Locate the cell with the specified text and output its (x, y) center coordinate. 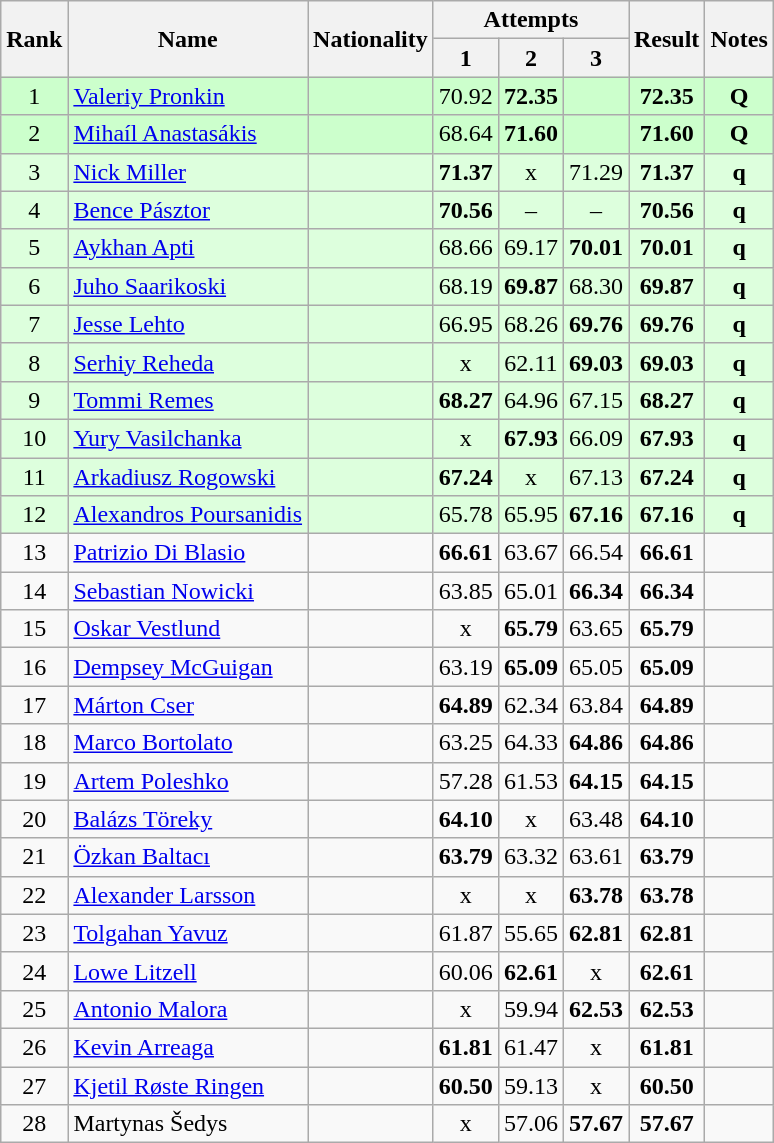
61.47 (530, 1047)
68.64 (466, 134)
65.78 (466, 515)
63.85 (466, 591)
63.65 (596, 629)
Dempsey McGuigan (188, 667)
Yury Vasilchanka (188, 438)
Nationality (371, 39)
65.05 (596, 667)
Patrizio Di Blasio (188, 553)
Bence Pásztor (188, 210)
12 (34, 515)
13 (34, 553)
60.06 (466, 971)
Name (188, 39)
19 (34, 781)
18 (34, 743)
68.19 (466, 286)
Tommi Remes (188, 400)
71.29 (596, 172)
Result (666, 39)
64.33 (530, 743)
Márton Cser (188, 705)
14 (34, 591)
Oskar Vestlund (188, 629)
Aykhan Apti (188, 248)
Nick Miller (188, 172)
69.17 (530, 248)
62.34 (530, 705)
55.65 (530, 933)
63.84 (596, 705)
11 (34, 477)
Alexander Larsson (188, 895)
20 (34, 819)
Serhiy Reheda (188, 362)
63.67 (530, 553)
63.25 (466, 743)
Tolgahan Yavuz (188, 933)
6 (34, 286)
64.96 (530, 400)
61.87 (466, 933)
59.94 (530, 1009)
Rank (34, 39)
4 (34, 210)
68.66 (466, 248)
27 (34, 1085)
5 (34, 248)
Antonio Malora (188, 1009)
Marco Bortolato (188, 743)
23 (34, 933)
63.32 (530, 857)
63.19 (466, 667)
66.95 (466, 324)
24 (34, 971)
Valeriy Pronkin (188, 96)
65.95 (530, 515)
Kevin Arreaga (188, 1047)
Alexandros Poursanidis (188, 515)
Juho Saarikoski (188, 286)
Lowe Litzell (188, 971)
66.54 (596, 553)
7 (34, 324)
Notes (739, 39)
Balázs Töreky (188, 819)
17 (34, 705)
65.01 (530, 591)
28 (34, 1124)
10 (34, 438)
Özkan Baltacı (188, 857)
Mihaíl Anastasákis (188, 134)
Martynas Šedys (188, 1124)
63.48 (596, 819)
57.06 (530, 1124)
62.11 (530, 362)
66.09 (596, 438)
61.53 (530, 781)
70.92 (466, 96)
8 (34, 362)
9 (34, 400)
26 (34, 1047)
21 (34, 857)
Sebastian Nowicki (188, 591)
67.15 (596, 400)
67.13 (596, 477)
Kjetil Røste Ringen (188, 1085)
63.61 (596, 857)
57.28 (466, 781)
68.26 (530, 324)
Jesse Lehto (188, 324)
Arkadiusz Rogowski (188, 477)
68.30 (596, 286)
15 (34, 629)
59.13 (530, 1085)
Artem Poleshko (188, 781)
16 (34, 667)
Attempts (530, 20)
22 (34, 895)
25 (34, 1009)
